Extract the [X, Y] coordinate from the center of the cell holding the provided text.  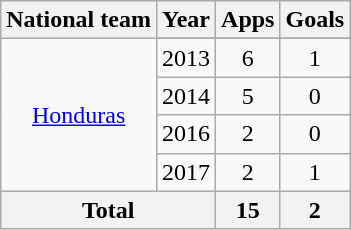
National team [79, 20]
Total [108, 210]
Honduras [79, 115]
2013 [186, 58]
5 [248, 96]
6 [248, 58]
Goals [315, 20]
2016 [186, 134]
Apps [248, 20]
2017 [186, 172]
2014 [186, 96]
Year [186, 20]
15 [248, 210]
